From the cell containing the given text, extract its center point as [X, Y] coordinate. 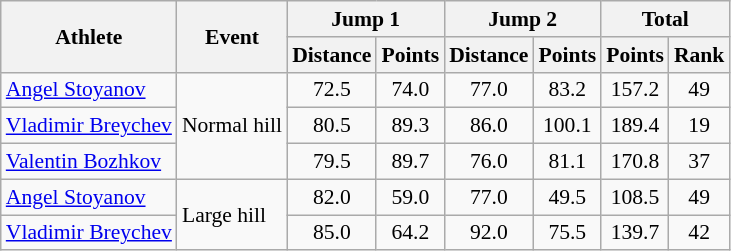
79.5 [332, 162]
59.0 [410, 197]
Total [665, 19]
85.0 [332, 233]
89.3 [410, 126]
Valentin Bozhkov [89, 162]
170.8 [635, 162]
Jump 1 [366, 19]
Large hill [232, 214]
108.5 [635, 197]
Normal hill [232, 126]
81.1 [567, 162]
72.5 [332, 90]
75.5 [567, 233]
157.2 [635, 90]
74.0 [410, 90]
89.7 [410, 162]
82.0 [332, 197]
Rank [700, 55]
Athlete [89, 36]
80.5 [332, 126]
Jump 2 [522, 19]
64.2 [410, 233]
139.7 [635, 233]
76.0 [488, 162]
42 [700, 233]
86.0 [488, 126]
92.0 [488, 233]
100.1 [567, 126]
19 [700, 126]
Event [232, 36]
189.4 [635, 126]
83.2 [567, 90]
37 [700, 162]
49.5 [567, 197]
